Detect which cell encompasses the target text, then output its (x, y) center coordinate. 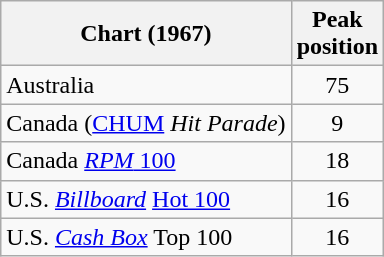
75 (337, 85)
U.S. Cash Box Top 100 (146, 237)
18 (337, 161)
Canada RPM 100 (146, 161)
Canada (CHUM Hit Parade) (146, 123)
9 (337, 123)
Peakposition (337, 34)
Australia (146, 85)
Chart (1967) (146, 34)
U.S. Billboard Hot 100 (146, 199)
